Locate the cell with the specified text and output its (x, y) center coordinate. 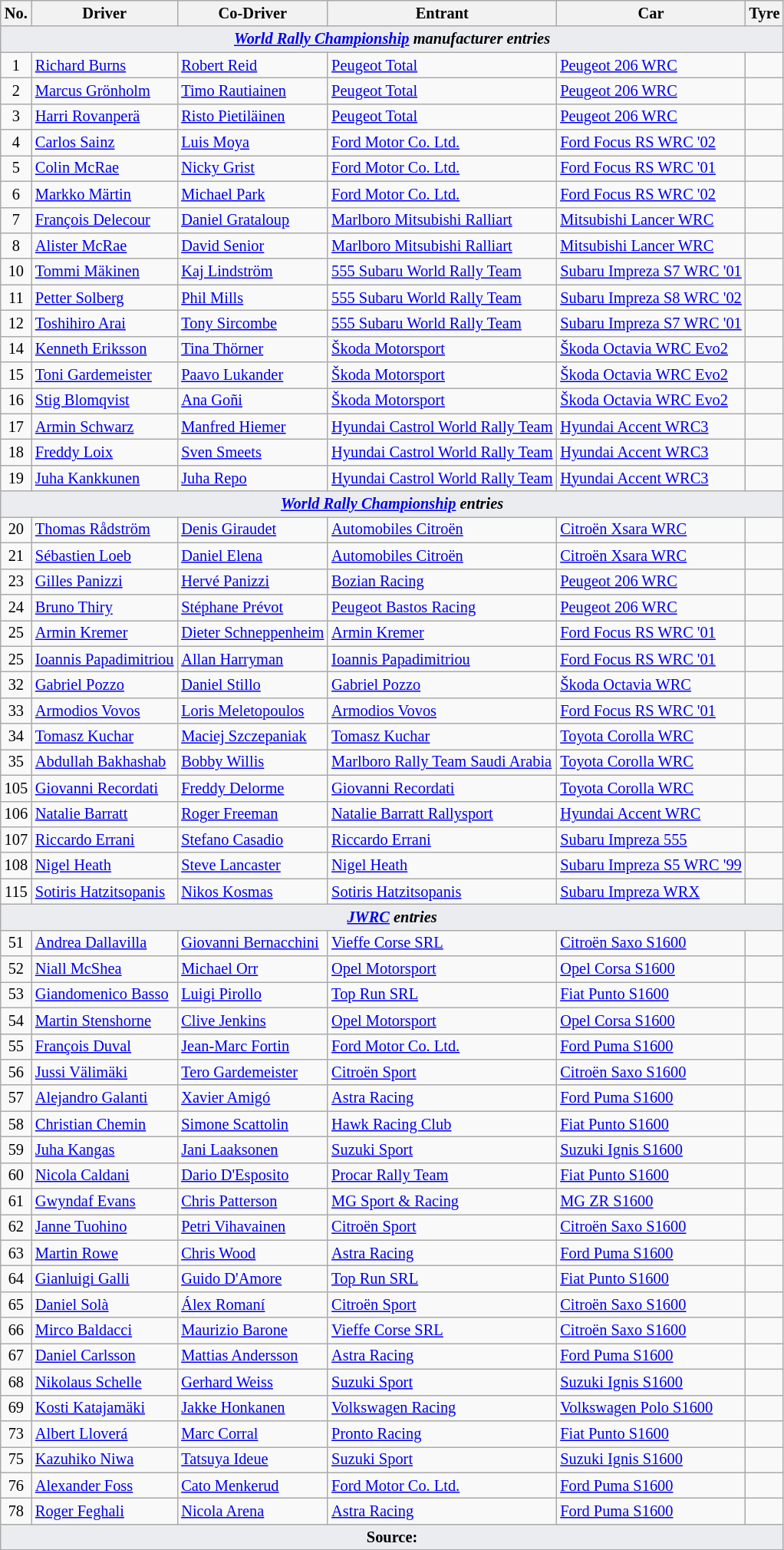
Sébastien Loeb (104, 556)
Marcus Grönholm (104, 91)
105 (16, 788)
10 (16, 272)
32 (16, 684)
Natalie Barratt (104, 814)
No. (16, 13)
Markko Märtin (104, 194)
Subaru Impreza WRX (651, 892)
Toni Gardemeister (104, 375)
Risto Pietiläinen (252, 117)
17 (16, 427)
Volkswagen Polo S1600 (651, 1408)
61 (16, 1202)
Petter Solberg (104, 298)
Alejandro Galanti (104, 1098)
Phil Mills (252, 298)
Daniel Grataloup (252, 220)
Peugeot Bastos Racing (442, 607)
Chris Patterson (252, 1202)
Gianluigi Galli (104, 1279)
Hawk Racing Club (442, 1124)
Alexander Foss (104, 1486)
Source: (393, 1537)
65 (16, 1304)
6 (16, 194)
Jean-Marc Fortin (252, 1047)
World Rally Championship manufacturer entries (393, 39)
Andrea Dallavilla (104, 943)
Colin McRae (104, 168)
Michael Orr (252, 969)
Albert Lloverá (104, 1433)
Daniel Solà (104, 1304)
24 (16, 607)
Gilles Panizzi (104, 582)
Kaj Lindström (252, 272)
Volkswagen Racing (442, 1408)
Martin Stenshorne (104, 1021)
Pronto Racing (442, 1433)
Toshihiro Arai (104, 323)
Škoda Octavia WRC (651, 684)
Jussi Välimäki (104, 1072)
55 (16, 1047)
Loris Meletopoulos (252, 711)
Carlos Sainz (104, 143)
Freddy Loix (104, 452)
Freddy Delorme (252, 788)
Paavo Lukander (252, 375)
Roger Feghali (104, 1511)
Daniel Elena (252, 556)
Robert Reid (252, 65)
Janne Tuohino (104, 1227)
Tommi Mäkinen (104, 272)
Bozian Racing (442, 582)
7 (16, 220)
Maurizio Barone (252, 1331)
Dario D'Esposito (252, 1176)
Giandomenico Basso (104, 994)
Giovanni Bernacchini (252, 943)
Mattias Andersson (252, 1356)
Luis Moya (252, 143)
Manfred Hiemer (252, 427)
56 (16, 1072)
75 (16, 1459)
Dieter Schneppenheim (252, 633)
67 (16, 1356)
Sven Smeets (252, 452)
Alister McRae (104, 246)
Tatsuya Ideue (252, 1459)
Marc Corral (252, 1433)
53 (16, 994)
8 (16, 246)
Abdullah Bakhashab (104, 762)
Car (651, 13)
Timo Rautiainen (252, 91)
Nicola Caldani (104, 1176)
58 (16, 1124)
Allan Harryman (252, 659)
Kenneth Eriksson (104, 349)
Bruno Thiry (104, 607)
JWRC entries (393, 917)
David Senior (252, 246)
69 (16, 1408)
MG ZR S1600 (651, 1202)
Stefano Casadio (252, 839)
Chris Wood (252, 1253)
Luigi Pirollo (252, 994)
Cato Menkerud (252, 1486)
Daniel Carlsson (104, 1356)
62 (16, 1227)
Driver (104, 13)
Natalie Barratt Rallysport (442, 814)
Denis Giraudet (252, 529)
2 (16, 91)
François Delecour (104, 220)
15 (16, 375)
Xavier Amigó (252, 1098)
Stéphane Prévot (252, 607)
3 (16, 117)
Gerhard Weiss (252, 1382)
Jani Laaksonen (252, 1149)
Subaru Impreza S8 WRC '02 (651, 298)
Juha Kankkunen (104, 478)
Jakke Honkanen (252, 1408)
Nicola Arena (252, 1511)
Álex Romaní (252, 1304)
73 (16, 1433)
Clive Jenkins (252, 1021)
16 (16, 401)
21 (16, 556)
19 (16, 478)
54 (16, 1021)
11 (16, 298)
Nicky Grist (252, 168)
Steve Lancaster (252, 866)
World Rally Championship entries (393, 504)
Kazuhiko Niwa (104, 1459)
Roger Freeman (252, 814)
Ana Goñi (252, 401)
18 (16, 452)
Tero Gardemeister (252, 1072)
107 (16, 839)
23 (16, 582)
51 (16, 943)
Kosti Katajamäki (104, 1408)
Procar Rally Team (442, 1176)
34 (16, 737)
MG Sport & Racing (442, 1202)
4 (16, 143)
Martin Rowe (104, 1253)
78 (16, 1511)
Stig Blomqvist (104, 401)
Juha Repo (252, 478)
20 (16, 529)
Simone Scattolin (252, 1124)
Harri Rovanperä (104, 117)
33 (16, 711)
Nikos Kosmas (252, 892)
115 (16, 892)
Richard Burns (104, 65)
Subaru Impreza 555 (651, 839)
76 (16, 1486)
François Duval (104, 1047)
Michael Park (252, 194)
Tony Sircombe (252, 323)
Armin Schwarz (104, 427)
Gwyndaf Evans (104, 1202)
Petri Vihavainen (252, 1227)
66 (16, 1331)
5 (16, 168)
Nikolaus Schelle (104, 1382)
Thomas Rådström (104, 529)
Co-Driver (252, 13)
Hyundai Accent WRC (651, 814)
Christian Chemin (104, 1124)
108 (16, 866)
68 (16, 1382)
14 (16, 349)
1 (16, 65)
60 (16, 1176)
Tina Thörner (252, 349)
57 (16, 1098)
Bobby Willis (252, 762)
Daniel Stillo (252, 684)
Entrant (442, 13)
Tyre (765, 13)
Guido D'Amore (252, 1279)
Juha Kangas (104, 1149)
106 (16, 814)
12 (16, 323)
Hervé Panizzi (252, 582)
63 (16, 1253)
Marlboro Rally Team Saudi Arabia (442, 762)
59 (16, 1149)
52 (16, 969)
Subaru Impreza S5 WRC '99 (651, 866)
Mirco Baldacci (104, 1331)
Maciej Szczepaniak (252, 737)
35 (16, 762)
64 (16, 1279)
Niall McShea (104, 969)
